Return the (X, Y) coordinate for the center point of the cell that contains the specified text.  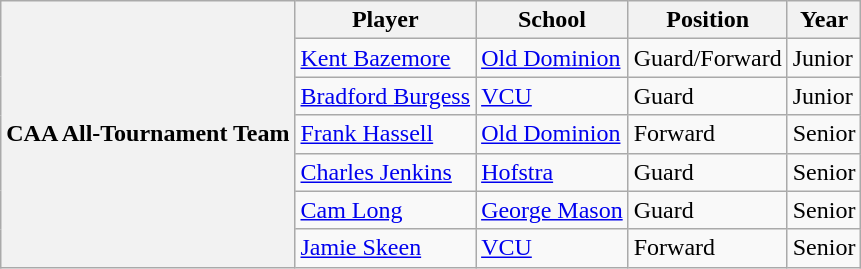
Year (824, 20)
Charles Jenkins (386, 172)
George Mason (552, 210)
Hofstra (552, 172)
Frank Hassell (386, 134)
Bradford Burgess (386, 96)
Jamie Skeen (386, 248)
Cam Long (386, 210)
CAA All-Tournament Team (148, 134)
Kent Bazemore (386, 58)
School (552, 20)
Guard/Forward (708, 58)
Player (386, 20)
Position (708, 20)
